Provide the [X, Y] coordinate of the cell's center where the given text is located.  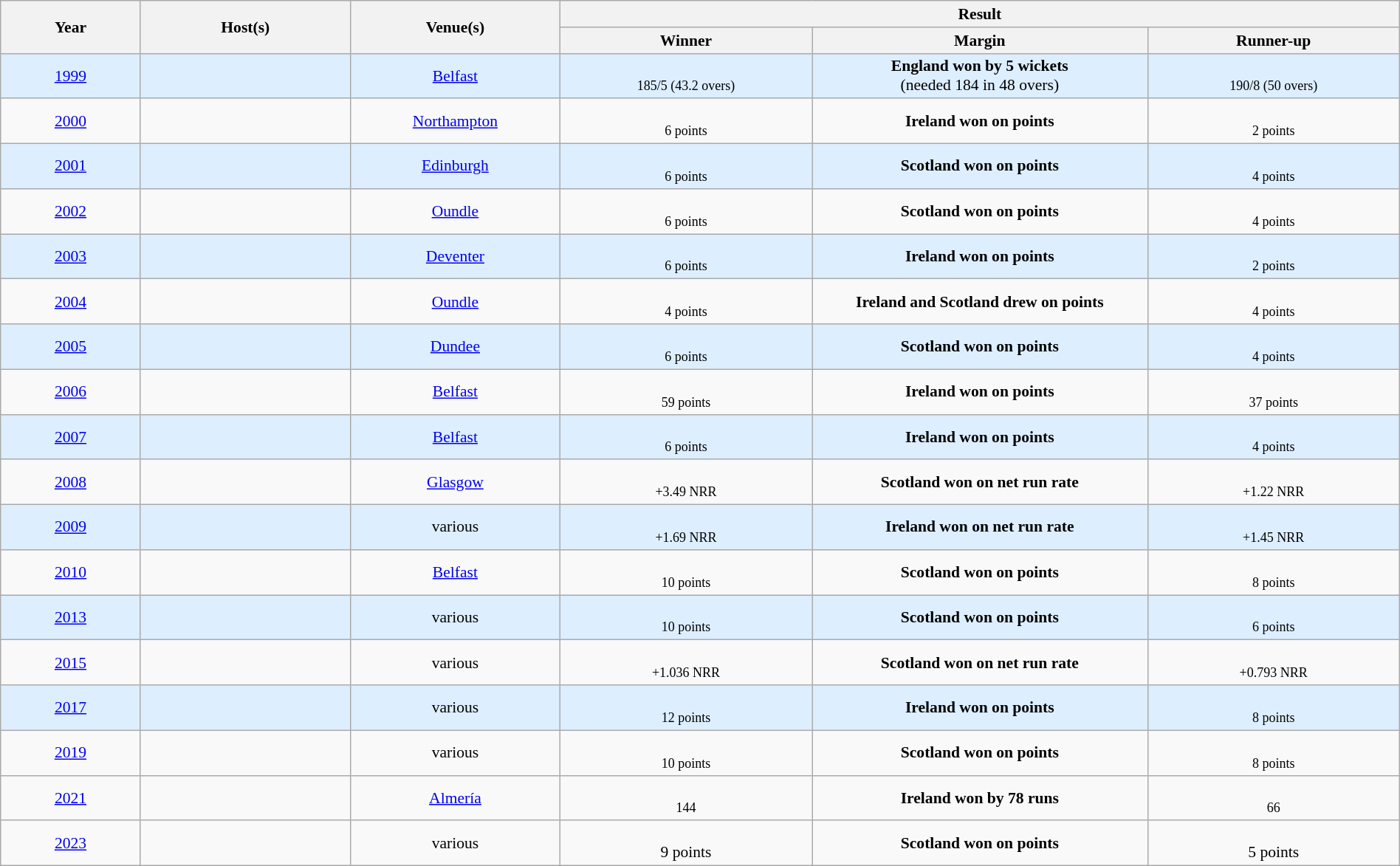
190/8 (50 overs) [1273, 75]
2019 [71, 753]
1999 [71, 75]
2000 [71, 121]
Edinburgh [455, 167]
2002 [71, 211]
2023 [71, 843]
Venue(s) [455, 27]
Runner-up [1273, 41]
Result [981, 14]
2006 [71, 391]
2005 [71, 347]
5 points [1273, 843]
144 [687, 797]
2013 [71, 617]
Dundee [455, 347]
Year [71, 27]
2009 [71, 527]
Glasgow [455, 483]
+1.22 NRR [1273, 483]
+1.45 NRR [1273, 527]
Ireland won on net run rate [981, 527]
+3.49 NRR [687, 483]
+1.69 NRR [687, 527]
2004 [71, 301]
66 [1273, 797]
2015 [71, 663]
+1.036 NRR [687, 663]
Deventer [455, 257]
+0.793 NRR [1273, 663]
9 points [687, 843]
2021 [71, 797]
59 points [687, 391]
12 points [687, 707]
Host(s) [245, 27]
Ireland and Scotland drew on points [981, 301]
2008 [71, 483]
Almería [455, 797]
England won by 5 wickets(needed 184 in 48 overs) [981, 75]
Northampton [455, 121]
2017 [71, 707]
2007 [71, 437]
185/5 (43.2 overs) [687, 75]
Margin [981, 41]
2010 [71, 573]
2003 [71, 257]
Ireland won by 78 runs [981, 797]
Winner [687, 41]
37 points [1273, 391]
2001 [71, 167]
